Return the (x, y) coordinate for the center point of the cell that contains the specified text.  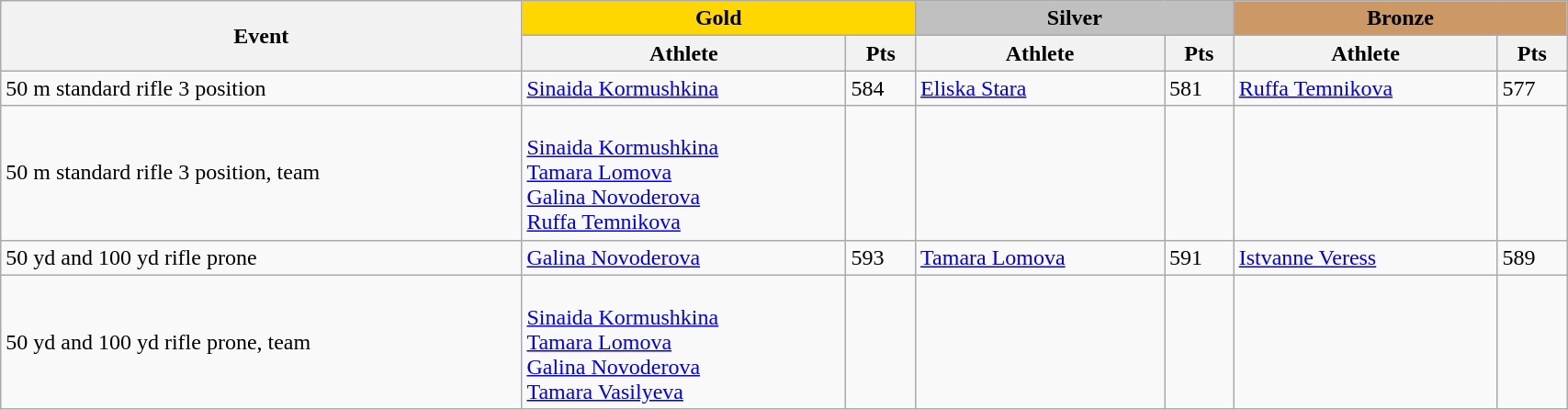
Tamara Lomova (1040, 257)
589 (1532, 257)
Galina Novoderova (683, 257)
Gold (718, 18)
Event (261, 36)
Bronze (1400, 18)
Silver (1075, 18)
Sinaida KormushkinaTamara LomovaGalina NovoderovaTamara Vasilyeva (683, 342)
593 (881, 257)
Sinaida KormushkinaTamara LomovaGalina NovoderovaRuffa Temnikova (683, 173)
577 (1532, 88)
Eliska Stara (1040, 88)
50 yd and 100 yd rifle prone, team (261, 342)
50 yd and 100 yd rifle prone (261, 257)
Ruffa Temnikova (1365, 88)
581 (1200, 88)
584 (881, 88)
591 (1200, 257)
Istvanne Veress (1365, 257)
50 m standard rifle 3 position, team (261, 173)
50 m standard rifle 3 position (261, 88)
Sinaida Kormushkina (683, 88)
